Scan for the cell matching the given text and deliver its (x, y) coordinate at center. 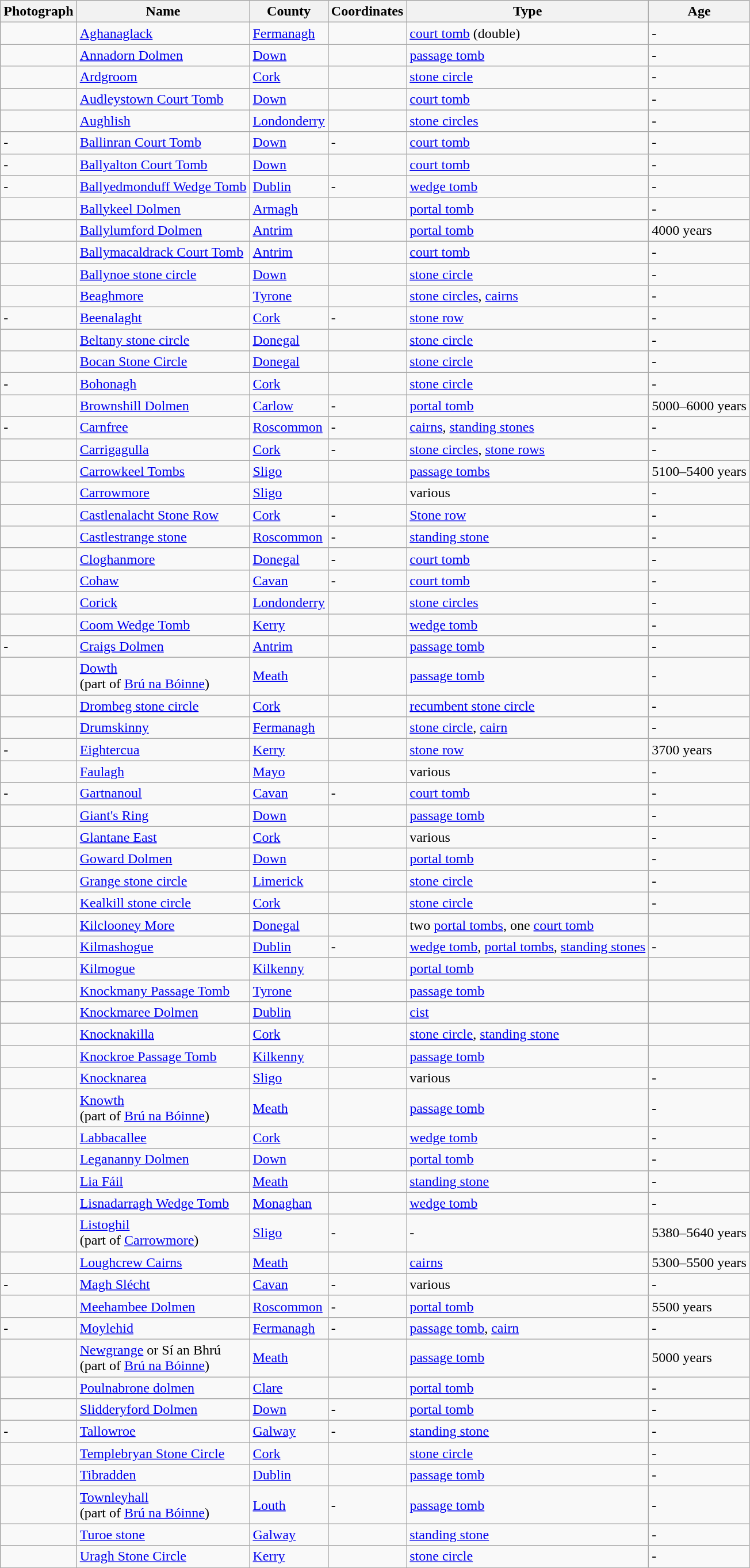
Lisnadarragh Wedge Tomb (163, 1203)
Listoghil(part of Carrowmore) (163, 1233)
Eightercua (163, 750)
passage tombs (528, 471)
Ballylumford Dolmen (163, 230)
stone circle, standing stone (528, 1035)
Carrigagulla (163, 449)
Drombeg stone circle (163, 706)
Brownshill Dolmen (163, 406)
Ardgroom (163, 77)
5380–5640 years (699, 1233)
two portal tombs, one court tomb (528, 925)
Knocknarea (163, 1078)
Name (163, 12)
Bohonagh (163, 384)
Knocknakilla (163, 1035)
5500 years (699, 1306)
Magh Slécht (163, 1284)
Carrowkeel Tombs (163, 471)
Knockmany Passage Tomb (163, 990)
stone circles, stone rows (528, 449)
Labbacallee (163, 1138)
Aughlish (163, 121)
stone circles, cairns (528, 296)
Lia Fáil (163, 1181)
Clare (289, 1387)
Ballymacaldrack Court Tomb (163, 252)
Type (528, 12)
court tomb (double) (528, 33)
Glantane East (163, 837)
Armagh (289, 208)
Goward Dolmen (163, 859)
Craigs Dolmen (163, 647)
Knockroe Passage Tomb (163, 1056)
Grange stone circle (163, 881)
Tallowroe (163, 1432)
Ballykeel Dolmen (163, 208)
Legananny Dolmen (163, 1159)
Coordinates (367, 12)
Beenalaght (163, 318)
wedge tomb, portal tombs, standing stones (528, 947)
cairns (528, 1262)
5000 years (699, 1358)
Kilmogue (163, 968)
Beltany stone circle (163, 340)
3700 years (699, 750)
Ballyalton Court Tomb (163, 165)
Slidderyford Dolmen (163, 1410)
Cohaw (163, 581)
cist (528, 1013)
Faulagh (163, 772)
Dowth(part of Brú na Bóinne) (163, 677)
passage tomb, cairn (528, 1328)
Photograph (39, 12)
Templebryan Stone Circle (163, 1453)
Aghanaglack (163, 33)
Uragh Stone Circle (163, 1556)
Tibradden (163, 1475)
Corick (163, 602)
Louth (289, 1505)
Loughcrew Cairns (163, 1262)
Monaghan (289, 1203)
5100–5400 years (699, 471)
Stone row (528, 515)
Kilclooney More (163, 925)
recumbent stone circle (528, 706)
Beaghmore (163, 296)
Poulnabrone dolmen (163, 1387)
Bocan Stone Circle (163, 362)
Carrowmore (163, 493)
Knockmaree Dolmen (163, 1013)
Carlow (289, 406)
5300–5500 years (699, 1262)
Coom Wedge Tomb (163, 624)
4000 years (699, 230)
Moylehid (163, 1328)
5000–6000 years (699, 406)
Turoe stone (163, 1535)
Drumskinny (163, 728)
Age (699, 12)
Audleystown Court Tomb (163, 99)
Ballynoe stone circle (163, 274)
stone circle, cairn (528, 728)
Carnfree (163, 428)
Meehambee Dolmen (163, 1306)
Kealkill stone circle (163, 903)
Ballinran Court Tomb (163, 143)
Kilmashogue (163, 947)
Giant's Ring (163, 815)
County (289, 12)
Limerick (289, 881)
Castlenalacht Stone Row (163, 515)
Townleyhall(part of Brú na Bóinne) (163, 1505)
Cloghanmore (163, 559)
Newgrange or Sí an Bhrú(part of Brú na Bóinne) (163, 1358)
Gartnanoul (163, 793)
Knowth(part of Brú na Bóinne) (163, 1108)
cairns, standing stones (528, 428)
Annadorn Dolmen (163, 55)
Castlestrange stone (163, 537)
Mayo (289, 772)
Ballyedmonduff Wedge Tomb (163, 186)
